Pinpoint the cell where the given text exists, returning its [x, y] midpoint coordinate. 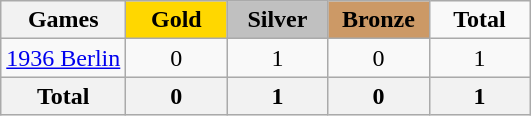
Silver [278, 20]
Gold [176, 20]
Bronze [378, 20]
1936 Berlin [64, 58]
Games [64, 20]
